From the cell containing the given text, extract its center point as [x, y] coordinate. 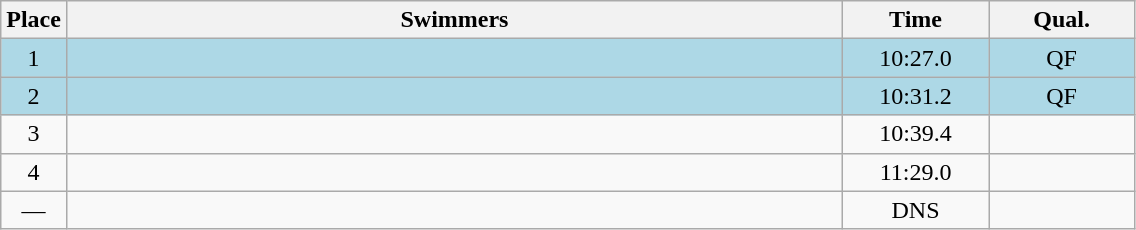
— [34, 210]
Qual. [1062, 20]
4 [34, 172]
10:31.2 [916, 96]
2 [34, 96]
10:39.4 [916, 134]
11:29.0 [916, 172]
DNS [916, 210]
Swimmers [454, 20]
3 [34, 134]
Time [916, 20]
Place [34, 20]
10:27.0 [916, 58]
1 [34, 58]
